For the text-containing cell, return its midpoint in [x, y] coordinate format. 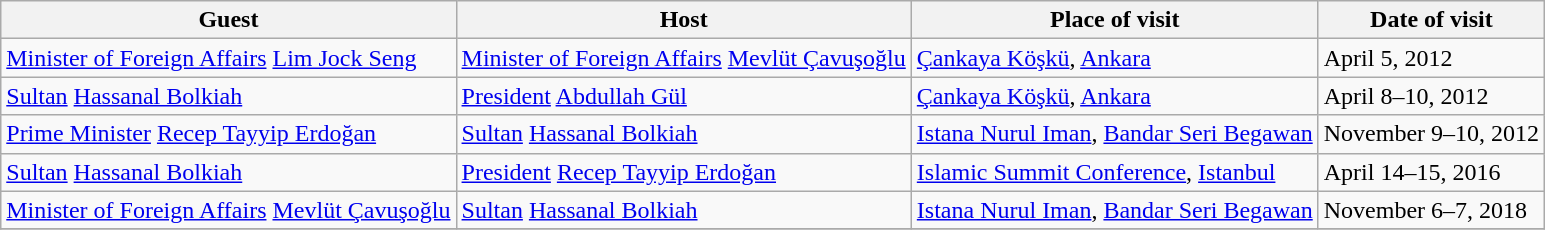
April 5, 2012 [1431, 58]
April 14–15, 2016 [1431, 172]
President Abdullah Gül [684, 96]
November 9–10, 2012 [1431, 134]
Prime Minister Recep Tayyip Erdoğan [228, 134]
Guest [228, 20]
Date of visit [1431, 20]
Minister of Foreign Affairs Lim Jock Seng [228, 58]
Host [684, 20]
April 8–10, 2012 [1431, 96]
Islamic Summit Conference, Istanbul [1114, 172]
President Recep Tayyip Erdoğan [684, 172]
Place of visit [1114, 20]
November 6–7, 2018 [1431, 210]
